Determine the (x, y) coordinate at the center of the cell enclosing the given text.  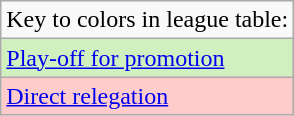
Play-off for promotion (148, 58)
Direct relegation (148, 96)
Key to colors in league table: (148, 20)
